Detect which cell encompasses the target text, then output its (X, Y) center coordinate. 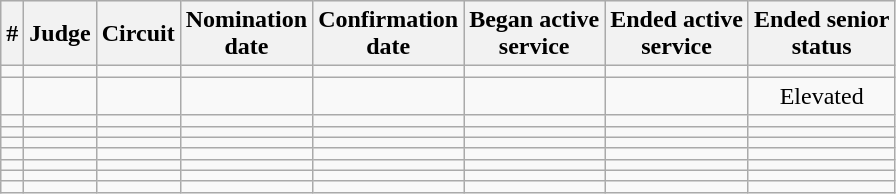
Elevated (821, 96)
Ended seniorstatus (821, 34)
Judge (60, 34)
Nominationdate (246, 34)
# (12, 34)
Circuit (138, 34)
Confirmationdate (388, 34)
Ended activeservice (677, 34)
Began activeservice (534, 34)
